Search for the cell housing the specified text and yield its [x, y] center coordinate. 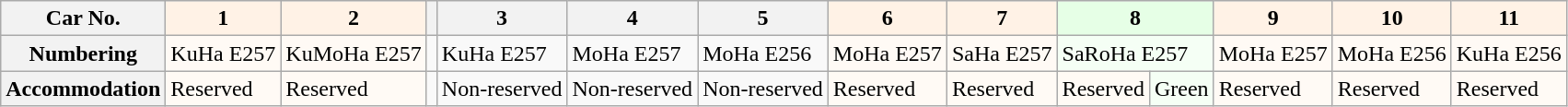
4 [633, 18]
9 [1272, 18]
10 [1392, 18]
2 [354, 18]
11 [1508, 18]
7 [1002, 18]
Car No. [83, 18]
SaRoHa E257 [1135, 53]
KuHa E256 [1508, 53]
3 [502, 18]
5 [763, 18]
8 [1135, 18]
6 [888, 18]
Accommodation [83, 89]
SaHa E257 [1002, 53]
Numbering [83, 53]
1 [223, 18]
KuMoHa E257 [354, 53]
Green [1181, 89]
